Scan for the cell matching the given text and deliver its [x, y] coordinate at center. 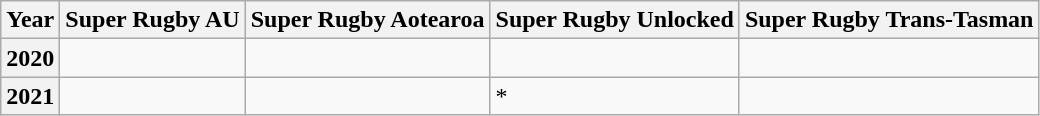
Super Rugby Aotearoa [368, 20]
* [614, 96]
Super Rugby AU [152, 20]
Super Rugby Unlocked [614, 20]
Super Rugby Trans-Tasman [889, 20]
2020 [30, 58]
Year [30, 20]
2021 [30, 96]
